Capture the cell that displays the provided text and extract its (x, y) central coordinate. 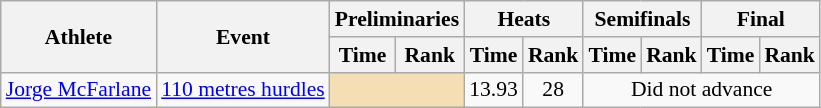
Athlete (78, 36)
28 (554, 90)
Heats (524, 19)
Event (243, 36)
110 metres hurdles (243, 90)
13.93 (494, 90)
Did not advance (701, 90)
Preliminaries (397, 19)
Final (761, 19)
Jorge McFarlane (78, 90)
Semifinals (642, 19)
